Capture the cell that displays the provided text and extract its [x, y] central coordinate. 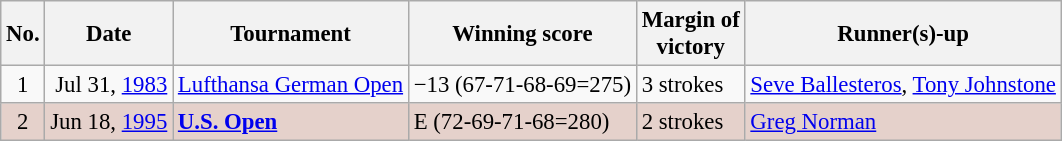
Runner(s)-up [903, 34]
3 strokes [690, 85]
Greg Norman [903, 122]
U.S. Open [291, 122]
Date [109, 34]
1 [23, 85]
Lufthansa German Open [291, 85]
−13 (67-71-68-69=275) [522, 85]
Margin ofvictory [690, 34]
Tournament [291, 34]
E (72-69-71-68=280) [522, 122]
Seve Ballesteros, Tony Johnstone [903, 85]
Winning score [522, 34]
Jul 31, 1983 [109, 85]
2 strokes [690, 122]
Jun 18, 1995 [109, 122]
No. [23, 34]
2 [23, 122]
